Search for the cell housing the specified text and yield its (X, Y) center coordinate. 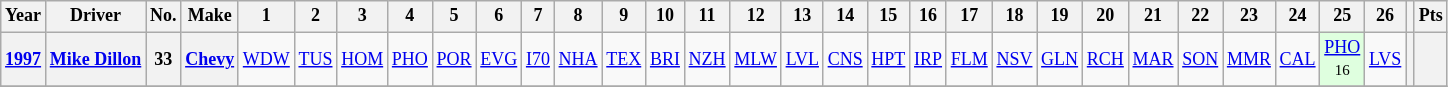
Year (24, 16)
5 (454, 16)
CNS (845, 59)
WDW (266, 59)
1 (266, 16)
MMR (1250, 59)
8 (578, 16)
RCH (1105, 59)
EVG (499, 59)
MLW (756, 59)
Pts (1430, 16)
NSV (1014, 59)
23 (1250, 16)
I70 (538, 59)
26 (1386, 16)
No. (164, 16)
1997 (24, 59)
21 (1153, 16)
PHO (410, 59)
19 (1060, 16)
Driver (95, 16)
4 (410, 16)
25 (1342, 16)
NZH (707, 59)
10 (666, 16)
HOM (362, 59)
15 (888, 16)
16 (928, 16)
2 (316, 16)
NHA (578, 59)
HPT (888, 59)
17 (969, 16)
GLN (1060, 59)
Make (210, 16)
PHO16 (1342, 59)
Mike Dillon (95, 59)
LVS (1386, 59)
SON (1200, 59)
TEX (624, 59)
12 (756, 16)
POR (454, 59)
11 (707, 16)
TUS (316, 59)
LVL (802, 59)
IRP (928, 59)
33 (164, 59)
BRI (666, 59)
3 (362, 16)
13 (802, 16)
CAL (1298, 59)
7 (538, 16)
9 (624, 16)
22 (1200, 16)
24 (1298, 16)
20 (1105, 16)
18 (1014, 16)
Chevy (210, 59)
MAR (1153, 59)
6 (499, 16)
14 (845, 16)
FLM (969, 59)
